Search for the cell housing the specified text and yield its (x, y) center coordinate. 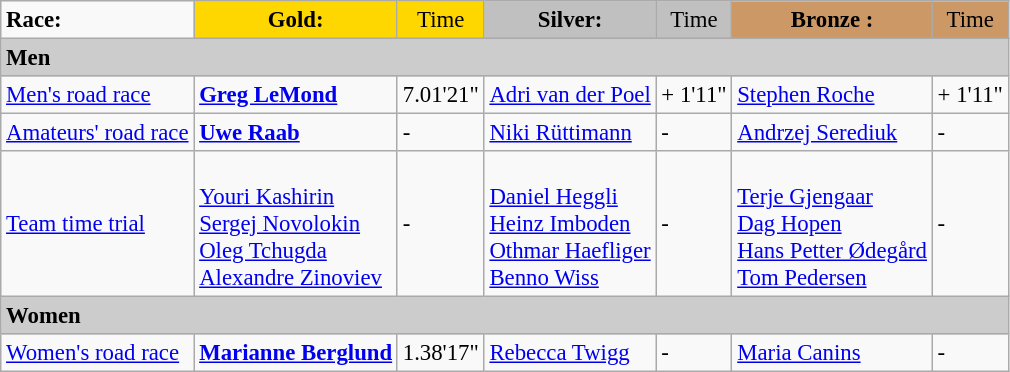
7.01'21" (440, 95)
Gold: (296, 20)
Amateurs' road race (98, 133)
Youri Kashirin Sergej Novolokin Oleg Tchugda Alexandre Zinoviev (296, 224)
Men's road race (98, 95)
Silver: (570, 20)
Greg LeMond (296, 95)
Race: (98, 20)
Rebecca Twigg (570, 353)
Marianne Berglund (296, 353)
Men (504, 58)
Team time trial (98, 224)
Bronze : (832, 20)
Terje Gjengaar Dag Hopen Hans Petter Ødegård Tom Pedersen (832, 224)
Niki Rüttimann (570, 133)
Women's road race (98, 353)
Daniel Heggli Heinz Imboden Othmar Haefliger Benno Wiss (570, 224)
Andrzej Serediuk (832, 133)
Stephen Roche (832, 95)
Uwe Raab (296, 133)
Adri van der Poel (570, 95)
Maria Canins (832, 353)
Women (504, 316)
1.38'17" (440, 353)
